Scan for the cell matching the given text and deliver its (x, y) coordinate at center. 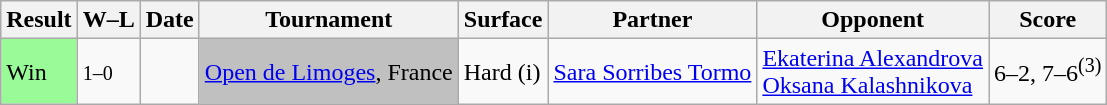
Opponent (873, 20)
Score (1048, 20)
6–2, 7–6(3) (1048, 72)
Hard (i) (503, 72)
Sara Sorribes Tormo (652, 72)
Surface (503, 20)
Result (39, 20)
Open de Limoges, France (328, 72)
1–0 (108, 72)
W–L (108, 20)
Win (39, 72)
Date (170, 20)
Partner (652, 20)
Tournament (328, 20)
Ekaterina Alexandrova Oksana Kalashnikova (873, 72)
